Output the (X, Y) coordinate of the center of the cell containing the given text.  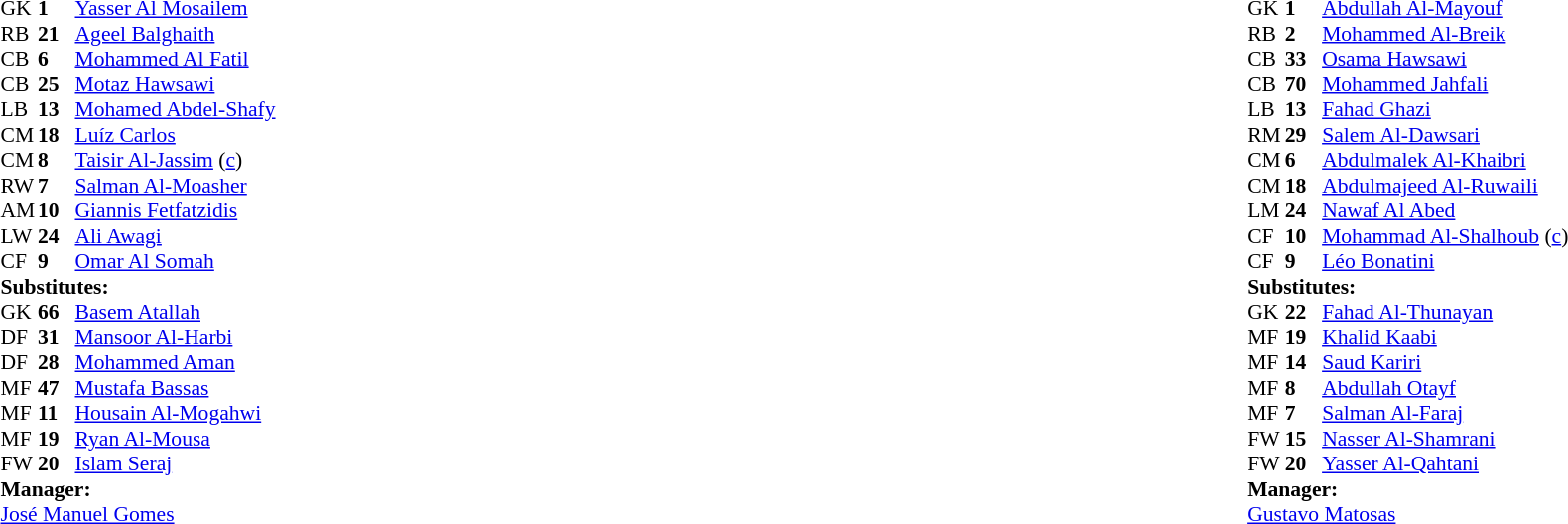
2 (1304, 34)
Motaz Hawsawi (176, 84)
Omar Al Somah (176, 261)
Salem Al-Dawsari (1445, 135)
Mustafa Bassas (176, 388)
21 (57, 34)
Khalid Kaabi (1445, 337)
70 (1304, 84)
33 (1304, 59)
Yasser Al-Qahtani (1445, 463)
Islam Seraj (176, 463)
Nasser Al-Shamrani (1445, 439)
Fahad Ghazi (1445, 110)
Ryan Al-Mousa (176, 439)
Mohamed Abdel-Shafy (176, 110)
AM (19, 211)
Housain Al-Mogahwi (176, 414)
31 (57, 337)
Mohammed Jahfali (1445, 84)
Mohammed Aman (176, 362)
Luíz Carlos (176, 135)
Ali Awagi (176, 236)
Abdulmalek Al-Khaibri (1445, 160)
66 (57, 313)
Léo Bonatini (1445, 261)
Abdulmajeed Al-Ruwaili (1445, 186)
Giannis Fetfatzidis (176, 211)
Nawaf Al Abed (1445, 211)
Mohammed Al-Breik (1445, 34)
Abdullah Otayf (1445, 388)
RM (1266, 135)
25 (57, 84)
28 (57, 362)
15 (1304, 439)
LW (19, 236)
Taisir Al-Jassim (c) (176, 160)
Mansoor Al-Harbi (176, 337)
Mohammed Al Fatil (176, 59)
47 (57, 388)
RW (19, 186)
29 (1304, 135)
Osama Hawsawi (1445, 59)
Salman Al-Faraj (1445, 414)
Saud Kariri (1445, 362)
22 (1304, 313)
Basem Atallah (176, 313)
Fahad Al-Thunayan (1445, 313)
14 (1304, 362)
Ageel Balghaith (176, 34)
LM (1266, 211)
11 (57, 414)
Salman Al-Moasher (176, 186)
Mohammad Al-Shalhoub (c) (1445, 236)
